Capture the cell that displays the provided text and extract its [X, Y] central coordinate. 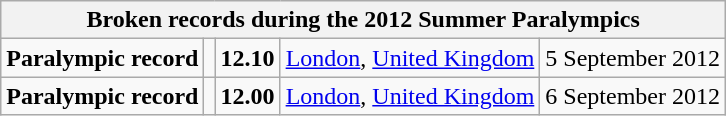
5 September 2012 [633, 58]
12.10 [248, 58]
Broken records during the 2012 Summer Paralympics [364, 20]
12.00 [248, 96]
6 September 2012 [633, 96]
